Determine the (X, Y) coordinate at the center of the cell enclosing the given text.  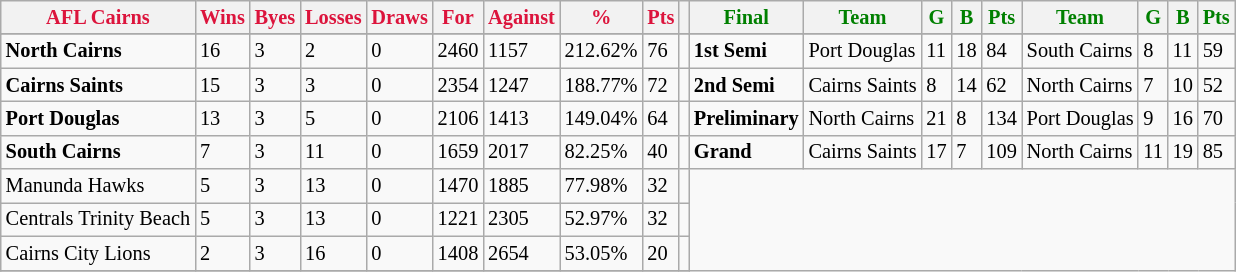
AFL Cairns (98, 17)
1221 (458, 219)
10 (1183, 85)
2654 (522, 253)
2017 (522, 152)
Manunda Hawks (98, 186)
212.62% (602, 51)
Against (522, 17)
2nd Semi (746, 85)
Grand (746, 152)
17 (936, 152)
20 (660, 253)
Draws (399, 17)
1885 (522, 186)
62 (1001, 85)
77.98% (602, 186)
134 (1001, 118)
1659 (458, 152)
Wins (222, 17)
59 (1216, 51)
1st Semi (746, 51)
Centrals Trinity Beach (98, 219)
1470 (458, 186)
9 (1152, 118)
149.04% (602, 118)
% (602, 17)
1408 (458, 253)
53.05% (602, 253)
1413 (522, 118)
14 (966, 85)
109 (1001, 152)
Final (746, 17)
84 (1001, 51)
2460 (458, 51)
40 (660, 152)
Losses (333, 17)
76 (660, 51)
82.25% (602, 152)
For (458, 17)
Byes (275, 17)
2354 (458, 85)
52 (1216, 85)
1157 (522, 51)
70 (1216, 118)
188.77% (602, 85)
19 (1183, 152)
15 (222, 85)
18 (966, 51)
Preliminary (746, 118)
52.97% (602, 219)
2305 (522, 219)
72 (660, 85)
Cairns City Lions (98, 253)
85 (1216, 152)
2106 (458, 118)
1247 (522, 85)
64 (660, 118)
21 (936, 118)
